Find where the given text appears and provide that cell's center as [x, y] coordinate. 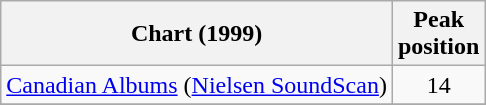
Chart (1999) [197, 34]
Peakposition [438, 34]
Canadian Albums (Nielsen SoundScan) [197, 85]
14 [438, 85]
